Identify which cell holds the provided text, then report its [x, y] central coordinate. 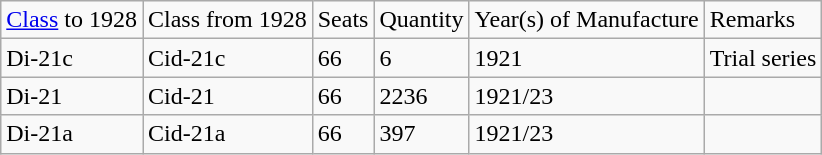
6 [422, 58]
Di-21a [72, 134]
397 [422, 134]
Cid-21c [227, 58]
Di-21c [72, 58]
Di-21 [72, 96]
2236 [422, 96]
1921 [586, 58]
Quantity [422, 20]
Trial series [763, 58]
Remarks [763, 20]
Class from 1928 [227, 20]
Year(s) of Manufacture [586, 20]
Cid-21a [227, 134]
Seats [343, 20]
Cid-21 [227, 96]
Class to 1928 [72, 20]
